Identify which cell holds the provided text, then report its (X, Y) central coordinate. 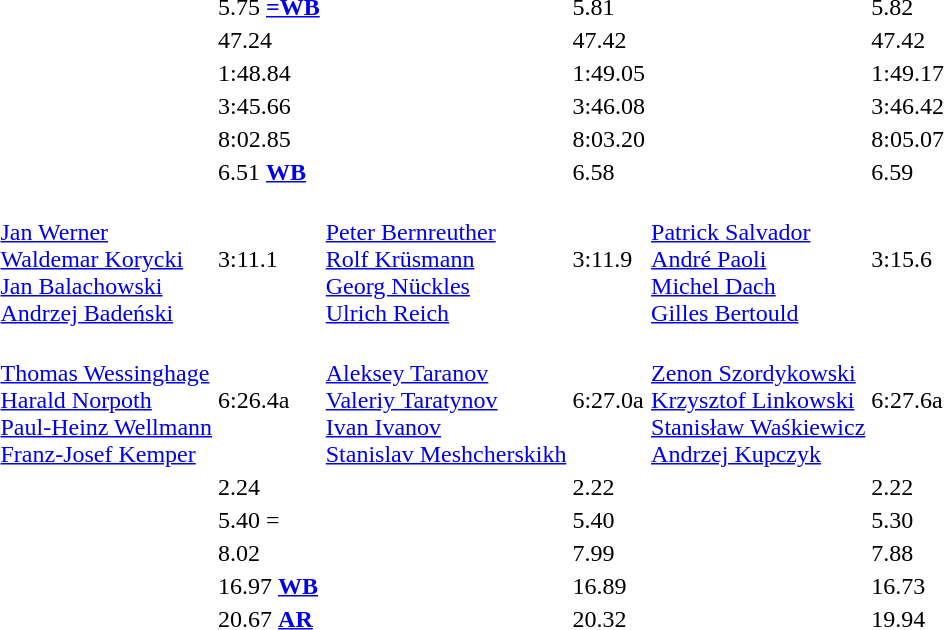
Peter BernreutherRolf KrüsmannGeorg NücklesUlrich Reich (446, 259)
6.51 WB (270, 172)
5.40 = (270, 520)
47.42 (609, 40)
Zenon SzordykowskiKrzysztof LinkowskiStanisław WaśkiewiczAndrzej Kupczyk (758, 400)
2.22 (609, 487)
3:11.9 (609, 259)
Aleksey TaranovValeriy TaratynovIvan IvanovStanislav Meshcherskikh (446, 400)
7.99 (609, 553)
8:02.85 (270, 139)
3:46.08 (609, 106)
8.02 (270, 553)
1:49.05 (609, 73)
2.24 (270, 487)
3:45.66 (270, 106)
16.89 (609, 586)
6.58 (609, 172)
1:48.84 (270, 73)
3:11.1 (270, 259)
Patrick SalvadorAndré PaoliMichel DachGilles Bertould (758, 259)
47.24 (270, 40)
8:03.20 (609, 139)
6:26.4a (270, 400)
16.97 WB (270, 586)
5.40 (609, 520)
6:27.0a (609, 400)
